Output the [x, y] coordinate of the center of the cell containing the given text.  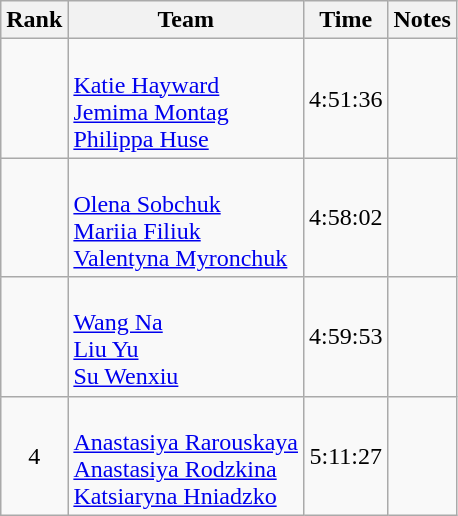
Notes [422, 20]
4:51:36 [346, 98]
Olena SobchukMariia FiliukValentyna Myronchuk [186, 218]
Time [346, 20]
4 [34, 456]
Anastasiya RarouskayaAnastasiya RodzkinaKatsiaryna Hniadzko [186, 456]
Wang NaLiu YuSu Wenxiu [186, 336]
4:59:53 [346, 336]
Katie HaywardJemima MontagPhilippa Huse [186, 98]
5:11:27 [346, 456]
Team [186, 20]
4:58:02 [346, 218]
Rank [34, 20]
